Locate the cell with the specified text and output its (X, Y) center coordinate. 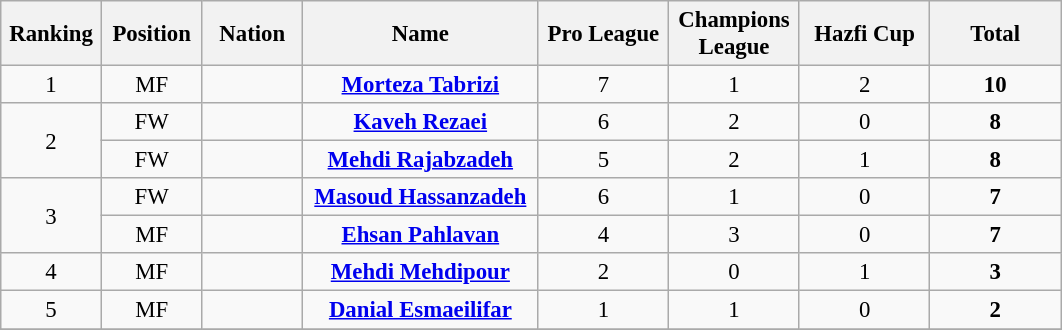
10 (996, 85)
Mehdi Mehdipour (421, 273)
Ehsan Pahlavan (421, 235)
Name (421, 34)
Position (152, 34)
Ranking (52, 34)
Hazfi Cup (864, 34)
Champions League (734, 34)
Morteza Tabrizi (421, 85)
Masoud Hassanzadeh (421, 197)
Mehdi Rajabzadeh (421, 160)
Pro League (604, 34)
Nation (252, 34)
Danial Esmaeilifar (421, 310)
Kaveh Rezaei (421, 122)
Total (996, 34)
